Pinpoint the cell where the given text exists, returning its [x, y] midpoint coordinate. 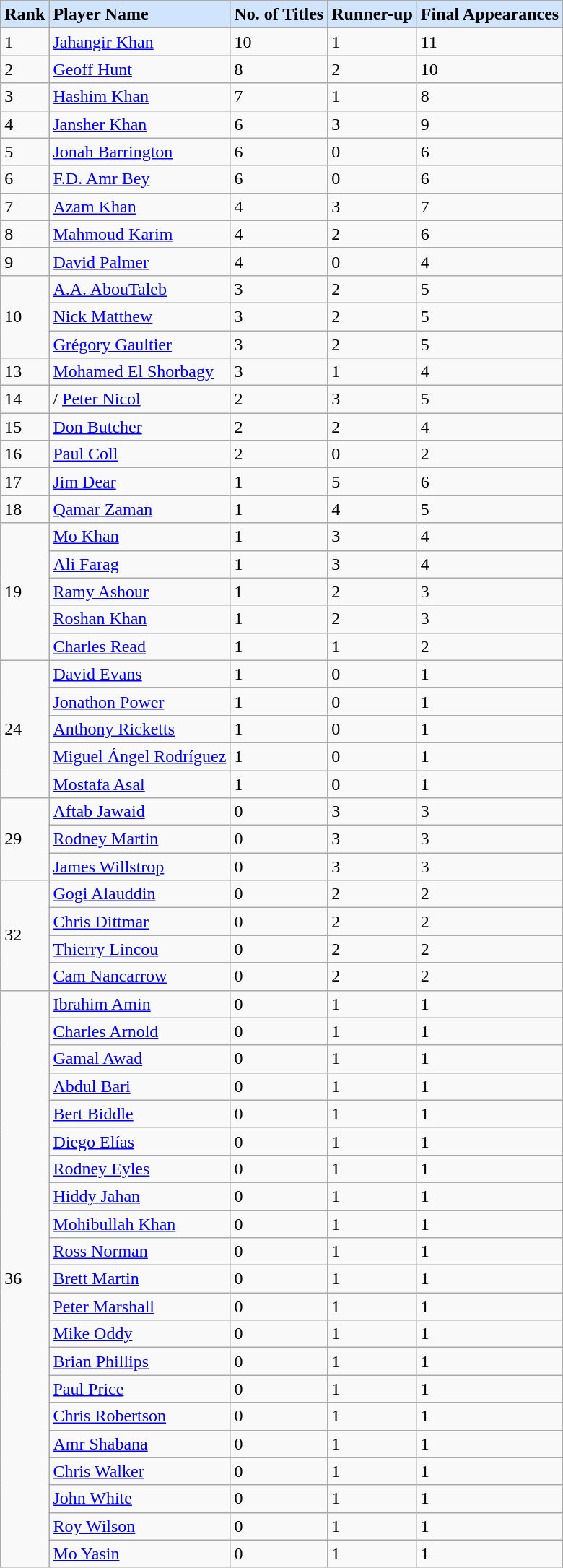
Aftab Jawaid [140, 812]
Mohibullah Khan [140, 1224]
Grégory Gaultier [140, 345]
Diego Elías [140, 1141]
Jansher Khan [140, 124]
29 [25, 839]
Jim Dear [140, 482]
Roshan Khan [140, 619]
Paul Price [140, 1389]
Hiddy Jahan [140, 1196]
Thierry Lincou [140, 949]
36 [25, 1278]
James Willstrop [140, 867]
Player Name [140, 14]
15 [25, 427]
Chris Dittmar [140, 922]
Miguel Ángel Rodríguez [140, 756]
Rodney Martin [140, 839]
Runner-up [372, 14]
Ross Norman [140, 1252]
Abdul Bari [140, 1086]
Mohamed El Shorbagy [140, 372]
Mo Khan [140, 537]
19 [25, 592]
Azam Khan [140, 207]
Rodney Eyles [140, 1169]
Paul Coll [140, 454]
Charles Arnold [140, 1031]
Hashim Khan [140, 97]
No. of Titles [279, 14]
Mahmoud Karim [140, 234]
Mike Oddy [140, 1334]
A.A. AbouTaleb [140, 289]
Mo Yasin [140, 1554]
13 [25, 372]
Peter Marshall [140, 1307]
Gogi Alauddin [140, 894]
Brett Martin [140, 1279]
Chris Walker [140, 1471]
Chris Robertson [140, 1416]
Final Appearances [489, 14]
Brian Phillips [140, 1361]
Jonah Barrington [140, 152]
Jonathon Power [140, 701]
17 [25, 482]
Mostafa Asal [140, 784]
Jahangir Khan [140, 42]
David Evans [140, 674]
F.D. Amr Bey [140, 179]
Qamar Zaman [140, 509]
Geoff Hunt [140, 69]
Don Butcher [140, 427]
Ibrahim Amin [140, 1004]
Anthony Ricketts [140, 729]
Rank [25, 14]
Nick Matthew [140, 316]
18 [25, 509]
/ Peter Nicol [140, 399]
32 [25, 935]
Roy Wilson [140, 1526]
John White [140, 1499]
14 [25, 399]
Ramy Ashour [140, 592]
Amr Shabana [140, 1444]
24 [25, 729]
Charles Read [140, 646]
Cam Nancarrow [140, 976]
Bert Biddle [140, 1114]
Gamal Awad [140, 1059]
16 [25, 454]
11 [489, 42]
Ali Farag [140, 564]
David Palmer [140, 261]
